Detect which cell encompasses the target text, then output its (X, Y) center coordinate. 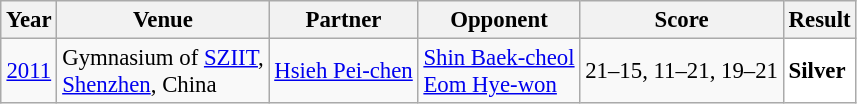
Shin Baek-cheol Eom Hye-won (499, 72)
Year (29, 20)
Score (682, 20)
Hsieh Pei-chen (344, 72)
Opponent (499, 20)
Venue (163, 20)
Partner (344, 20)
Silver (820, 72)
2011 (29, 72)
21–15, 11–21, 19–21 (682, 72)
Result (820, 20)
Gymnasium of SZIIT,Shenzhen, China (163, 72)
